Identify which cell holds the provided text, then report its (X, Y) central coordinate. 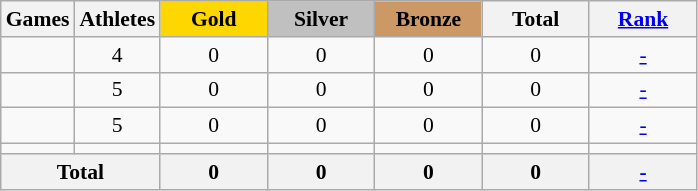
Athletes (117, 19)
Bronze (428, 19)
4 (117, 55)
Games (38, 19)
Rank (642, 19)
Gold (214, 19)
Silver (320, 19)
